Find where the given text appears and provide that cell's center as [x, y] coordinate. 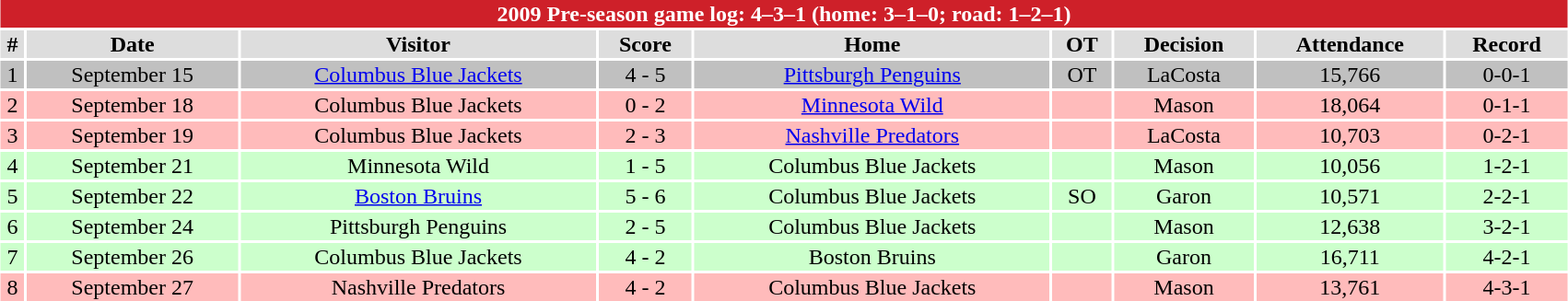
1 [13, 75]
# [13, 44]
1 - 5 [645, 166]
10,703 [1351, 135]
10,056 [1351, 166]
5 [13, 196]
5 - 6 [645, 196]
September 19 [133, 135]
2 - 5 [645, 226]
1-2-1 [1507, 166]
SO [1082, 196]
0-0-1 [1507, 75]
8 [13, 287]
4 [13, 166]
September 27 [133, 287]
2 [13, 105]
2009 Pre-season game log: 4–3–1 (home: 3–1–0; road: 1–2–1) [784, 14]
16,711 [1351, 257]
0-1-1 [1507, 105]
12,638 [1351, 226]
Attendance [1351, 44]
15,766 [1351, 75]
Visitor [418, 44]
7 [13, 257]
Home [872, 44]
September 15 [133, 75]
4 - 5 [645, 75]
3 [13, 135]
2 - 3 [645, 135]
0-2-1 [1507, 135]
6 [13, 226]
September 21 [133, 166]
18,064 [1351, 105]
Score [645, 44]
September 24 [133, 226]
Record [1507, 44]
4-2-1 [1507, 257]
3-2-1 [1507, 226]
September 22 [133, 196]
0 - 2 [645, 105]
2-2-1 [1507, 196]
September 26 [133, 257]
Date [133, 44]
10,571 [1351, 196]
13,761 [1351, 287]
4-3-1 [1507, 287]
September 18 [133, 105]
Decision [1183, 44]
